Identify which cell holds the provided text, then report its [X, Y] central coordinate. 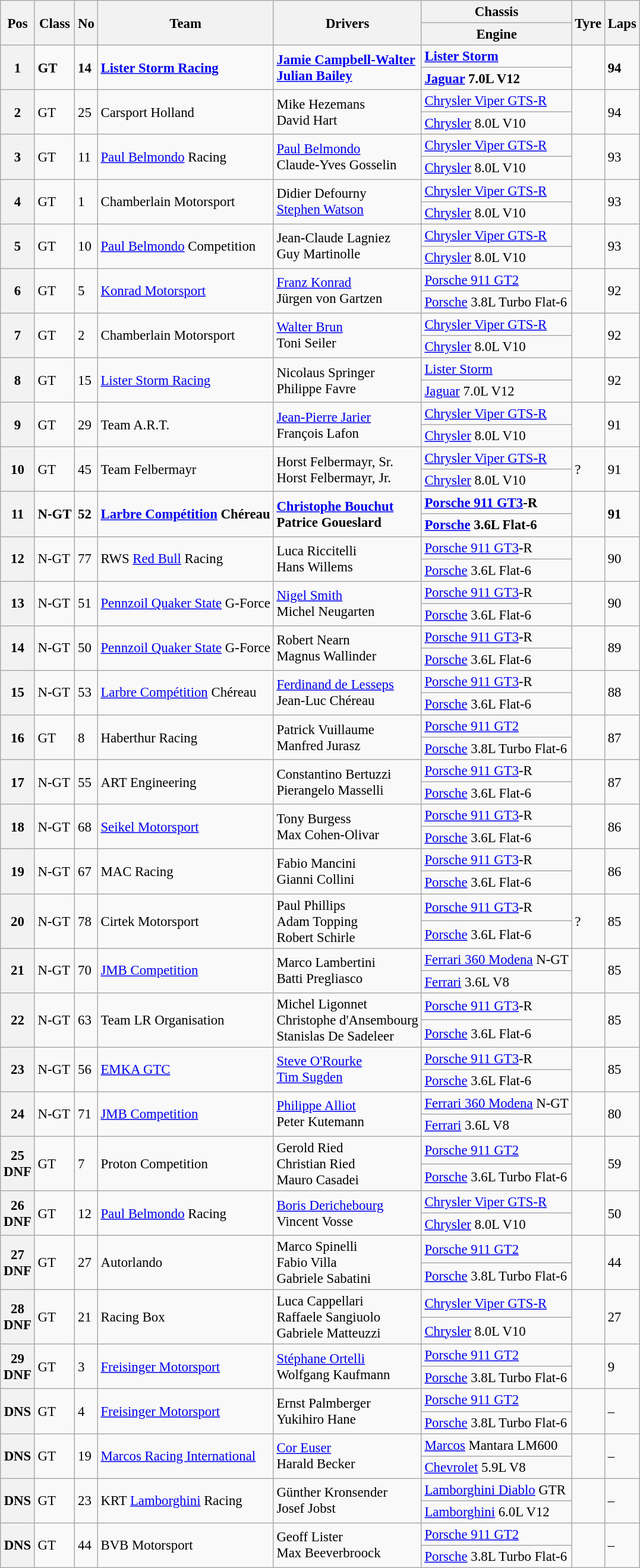
Marco Spinelli Fabio Villa Gabriele Sabatini [347, 1263]
6 [18, 291]
Lamborghini 6.0L V12 [497, 1512]
68 [86, 827]
Geoff Lister Max Beeverbroock [347, 1545]
KRT Lamborghini Racing [185, 1500]
Luca Cappellari Raffaele Sangiuolo Gabriele Matteuzzi [347, 1317]
Tony Burgess Max Cohen-Olivar [347, 827]
13 [18, 603]
80 [622, 1114]
70 [86, 970]
Team Felbermayr [185, 469]
Fabio Mancini Gianni Collini [347, 872]
Tyre [588, 23]
Patrick Vuillaume Manfred Jurasz [347, 738]
Cirtek Motorsport [185, 921]
Konrad Motorsport [185, 291]
Boris Derichebourg Vincent Vosse [347, 1213]
Proton Competition [185, 1164]
51 [86, 603]
77 [86, 558]
Paul Phillips Adam Topping Robert Schirle [347, 921]
Carsport Holland [185, 112]
Drivers [347, 23]
Jean-Claude Lagniez Guy Martinolle [347, 246]
Cor Euser Harald Becker [347, 1456]
Chassis [497, 12]
29DNF [18, 1366]
Günther Kronsender Josef Jobst [347, 1500]
22 [18, 1020]
Laps [622, 23]
Lamborghini Diablo GTR [497, 1490]
Team [185, 23]
67 [86, 872]
Philippe Alliot Peter Kutemann [347, 1114]
63 [86, 1020]
Chevrolet 5.9L V8 [497, 1467]
Class [55, 23]
17 [18, 782]
Jamie Campbell-Walter Julian Bailey [347, 68]
Pos [18, 23]
56 [86, 1069]
Walter Brun Toni Seiler [347, 335]
26DNF [18, 1213]
89 [622, 649]
25DNF [18, 1164]
Autorlando [185, 1263]
Team A.R.T. [185, 425]
59 [622, 1164]
Christophe Bouchut Patrice Goueslard [347, 514]
EMKA GTC [185, 1069]
25 [86, 112]
71 [86, 1114]
Marco Lambertini Batti Pregliasco [347, 970]
Ferdinand de Lesseps Jean-Luc Chéreau [347, 693]
16 [18, 738]
MAC Racing [185, 872]
Jean-Pierre Jarier François Lafon [347, 425]
BVB Motorsport [185, 1545]
Racing Box [185, 1317]
Seikel Motorsport [185, 827]
Paul Belmondo Claude-Yves Gosselin [347, 157]
Porsche 3.6L Turbo Flat-6 [497, 1177]
20 [18, 921]
Mike Hezemans David Hart [347, 112]
Robert Nearn Magnus Wallinder [347, 649]
27DNF [18, 1263]
18 [18, 827]
Marcos Racing International [185, 1456]
55 [86, 782]
RWS Red Bull Racing [185, 558]
78 [86, 921]
88 [622, 693]
Horst Felbermayr, Sr. Horst Felbermayr, Jr. [347, 469]
Team LR Organisation [185, 1020]
29 [86, 425]
Luca Riccitelli Hans Willems [347, 558]
Engine [497, 34]
45 [86, 469]
52 [86, 514]
Paul Belmondo Competition [185, 246]
24 [18, 1114]
Steve O'Rourke Tim Sugden [347, 1069]
Gerold Ried Christian Ried Mauro Casadei [347, 1164]
ART Engineering [185, 782]
Michel Ligonnet Christophe d'Ansembourg Stanislas De Sadeleer [347, 1020]
28DNF [18, 1317]
No [86, 23]
53 [86, 693]
Constantino Bertuzzi Pierangelo Masselli [347, 782]
Nicolaus Springer Philippe Favre [347, 380]
Ernst Palmberger Yukihiro Hane [347, 1411]
Stéphane Ortelli Wolfgang Kaufmann [347, 1366]
Didier Defourny Stephen Watson [347, 202]
Marcos Mantara LM600 [497, 1445]
Haberthur Racing [185, 738]
Nigel Smith Michel Neugarten [347, 603]
Franz Konrad Jürgen von Gartzen [347, 291]
